Identify which cell holds the provided text, then report its (X, Y) central coordinate. 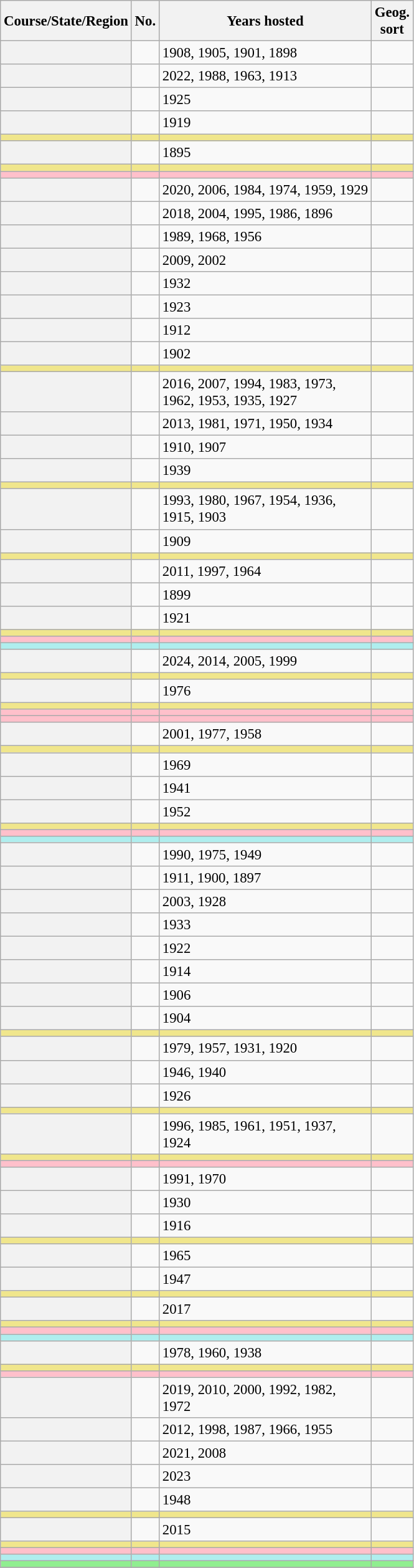
2021, 2008 (265, 1453)
1941 (265, 788)
1926 (265, 1096)
2012, 1998, 1987, 1966, 1955 (265, 1430)
Years hosted (265, 21)
1910, 1907 (265, 447)
Course/State/Region (66, 21)
1952 (265, 811)
1930 (265, 1202)
1904 (265, 1018)
1932 (265, 284)
1993, 1980, 1967, 1954, 1936, 1915, 1903 (265, 510)
1946, 1940 (265, 1072)
2018, 2004, 1995, 1986, 1896 (265, 213)
1906 (265, 995)
1919 (265, 123)
1922 (265, 949)
2020, 2006, 1984, 1974, 1959, 1929 (265, 189)
1912 (265, 330)
2015 (265, 1530)
2011, 1997, 1964 (265, 571)
2009, 2002 (265, 260)
1911, 1900, 1897 (265, 878)
1916 (265, 1226)
1979, 1957, 1931, 1920 (265, 1049)
1990, 1975, 1949 (265, 854)
1909 (265, 541)
1969 (265, 765)
1921 (265, 618)
1939 (265, 471)
2022, 1988, 1963, 1913 (265, 76)
1902 (265, 353)
1991, 1970 (265, 1179)
2024, 2014, 2005, 1999 (265, 661)
1976 (265, 691)
1923 (265, 307)
1925 (265, 100)
Geog. sort (392, 21)
2016, 2007, 1994, 1983, 1973, 1962, 1953, 1935, 1927 (265, 393)
No. (145, 21)
2003, 1928 (265, 901)
1914 (265, 972)
1978, 1960, 1938 (265, 1352)
1947 (265, 1279)
2023 (265, 1476)
2019, 2010, 2000, 1992, 1982, 1972 (265, 1397)
2017 (265, 1309)
1948 (265, 1499)
1989, 1968, 1956 (265, 236)
2013, 1981, 1971, 1950, 1934 (265, 424)
1899 (265, 595)
1933 (265, 925)
1965 (265, 1256)
2001, 1977, 1958 (265, 735)
1996, 1985, 1961, 1951, 1937, 1924 (265, 1134)
1895 (265, 153)
1908, 1905, 1901, 1898 (265, 53)
